Determine the [x, y] coordinate at the center of the cell enclosing the given text.  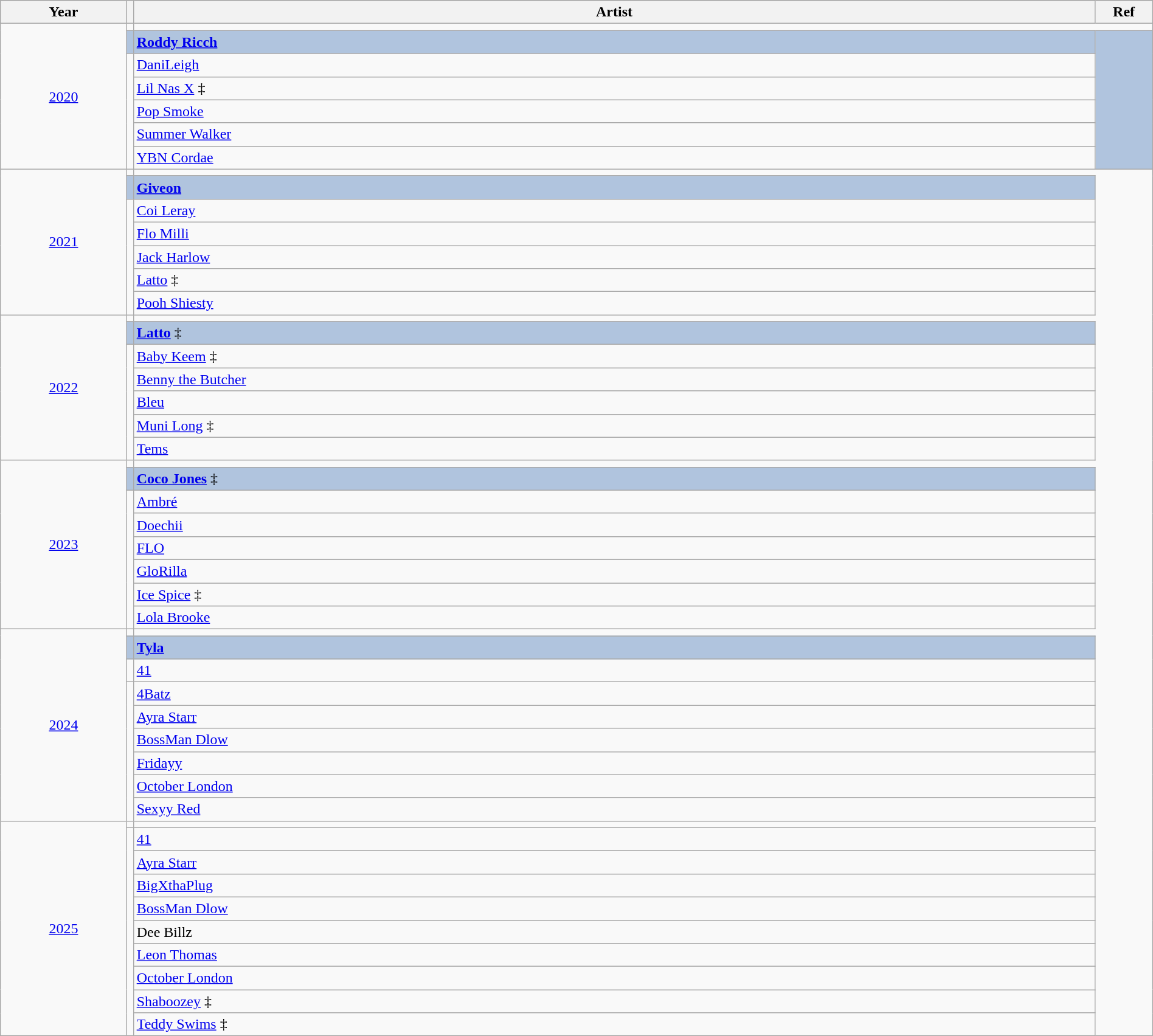
Jack Harlow [614, 257]
4Batz [614, 694]
Coi Leray [614, 210]
Lil Nas X ‡ [614, 88]
2024 [63, 725]
Tems [614, 449]
Giveon [614, 187]
GloRilla [614, 571]
Roddy Ricch [614, 42]
BigXthaPlug [614, 885]
Artist [614, 12]
2023 [63, 545]
Dee Billz [614, 932]
Shaboozey ‡ [614, 1001]
YBN Cordae [614, 157]
Doechii [614, 525]
2020 [63, 96]
FLO [614, 548]
Pop Smoke [614, 111]
Sexyy Red [614, 809]
Ambré [614, 502]
Tyla [614, 647]
2025 [63, 928]
Fridayy [614, 763]
Lola Brooke [614, 618]
Benny the Butcher [614, 379]
2021 [63, 242]
Ice Spice ‡ [614, 594]
2022 [63, 388]
Coco Jones ‡ [614, 478]
Flo Milli [614, 233]
Ref [1124, 12]
Teddy Swims ‡ [614, 1024]
Pooh Shiesty [614, 303]
Bleu [614, 402]
Muni Long ‡ [614, 426]
Year [63, 12]
Summer Walker [614, 134]
DaniLeigh [614, 65]
Leon Thomas [614, 955]
Baby Keem ‡ [614, 356]
